Detect which cell encompasses the target text, then output its [X, Y] center coordinate. 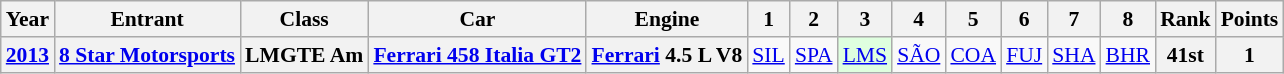
Ferrari 4.5 L V8 [666, 55]
6 [1024, 19]
Points [1250, 19]
8 Star Motorsports [147, 55]
LMS [866, 55]
COA [973, 55]
Rank [1186, 19]
4 [918, 19]
2 [814, 19]
LMGTE Am [304, 55]
Class [304, 19]
SPA [814, 55]
Engine [666, 19]
SÃO [918, 55]
Car [477, 19]
7 [1074, 19]
SIL [768, 55]
Ferrari 458 Italia GT2 [477, 55]
5 [973, 19]
SHA [1074, 55]
8 [1128, 19]
3 [866, 19]
BHR [1128, 55]
41st [1186, 55]
FUJ [1024, 55]
Year [28, 19]
Entrant [147, 19]
2013 [28, 55]
